Find where the given text appears and provide that cell's center as [x, y] coordinate. 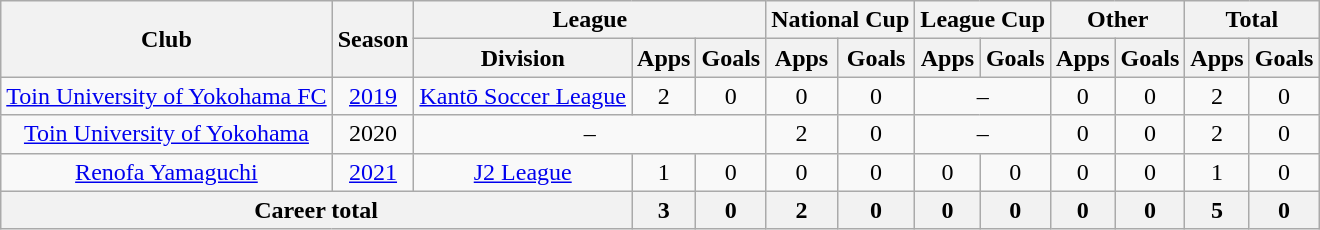
5 [1217, 210]
National Cup [840, 20]
2021 [373, 172]
2020 [373, 134]
2019 [373, 96]
Toin University of Yokohama [166, 134]
Season [373, 39]
League [590, 20]
Total [1252, 20]
Career total [316, 210]
Other [1118, 20]
3 [664, 210]
J2 League [523, 172]
Division [523, 58]
Renofa Yamaguchi [166, 172]
Toin University of Yokohama FC [166, 96]
Kantō Soccer League [523, 96]
League Cup [983, 20]
Club [166, 39]
